Scan for the cell matching the given text and deliver its [X, Y] coordinate at center. 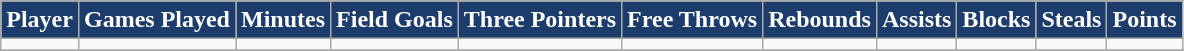
Blocks [996, 20]
Points [1144, 20]
Assists [916, 20]
Field Goals [395, 20]
Player [40, 20]
Games Played [156, 20]
Rebounds [820, 20]
Free Throws [692, 20]
Three Pointers [540, 20]
Minutes [284, 20]
Steals [1072, 20]
